Determine the [x, y] coordinate at the center of the cell enclosing the given text.  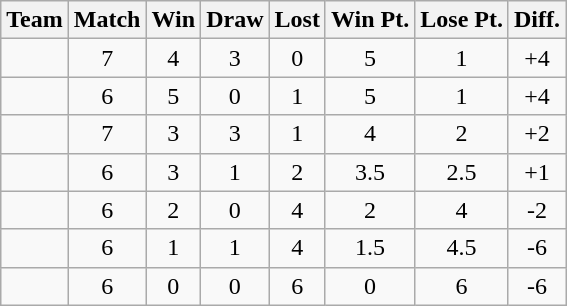
Lose Pt. [462, 20]
+2 [536, 134]
2.5 [462, 172]
4.5 [462, 248]
Draw [235, 20]
Win Pt. [370, 20]
Win [174, 20]
1.5 [370, 248]
Diff. [536, 20]
Lost [297, 20]
-2 [536, 210]
Team [35, 20]
Match [107, 20]
+1 [536, 172]
3.5 [370, 172]
